Pinpoint the cell where the given text exists, returning its [x, y] midpoint coordinate. 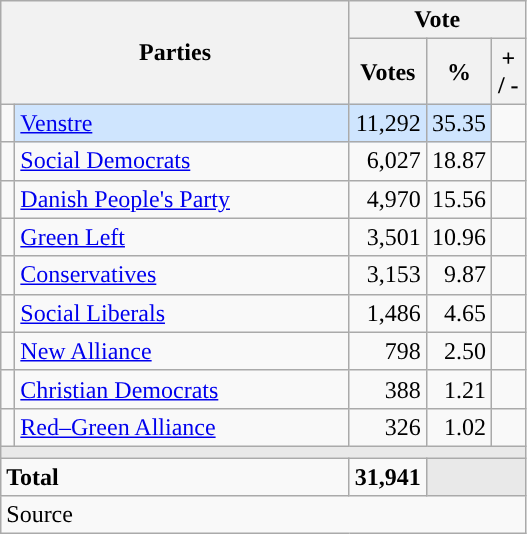
6,027 [388, 161]
35.35 [458, 123]
18.87 [458, 161]
326 [388, 427]
Total [176, 477]
Social Democrats [182, 161]
Source [263, 515]
2.50 [458, 351]
+ / - [508, 72]
31,941 [388, 477]
Christian Democrats [182, 389]
1.21 [458, 389]
3,153 [388, 275]
Danish People's Party [182, 199]
3,501 [388, 237]
15.56 [458, 199]
798 [388, 351]
New Alliance [182, 351]
1,486 [388, 313]
Votes [388, 72]
Venstre [182, 123]
9.87 [458, 275]
Vote [437, 20]
Conservatives [182, 275]
Green Left [182, 237]
Parties [176, 52]
10.96 [458, 237]
% [458, 72]
Red–Green Alliance [182, 427]
1.02 [458, 427]
4.65 [458, 313]
4,970 [388, 199]
Social Liberals [182, 313]
11,292 [388, 123]
388 [388, 389]
